For the text-containing cell, return its midpoint in (X, Y) coordinate format. 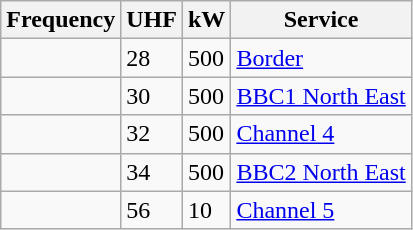
BBC2 North East (321, 172)
30 (152, 96)
Channel 5 (321, 210)
Frequency (61, 20)
28 (152, 58)
BBC1 North East (321, 96)
Border (321, 58)
kW (206, 20)
34 (152, 172)
56 (152, 210)
10 (206, 210)
UHF (152, 20)
32 (152, 134)
Channel 4 (321, 134)
Service (321, 20)
